Extract the [x, y] coordinate from the center of the cell holding the provided text.  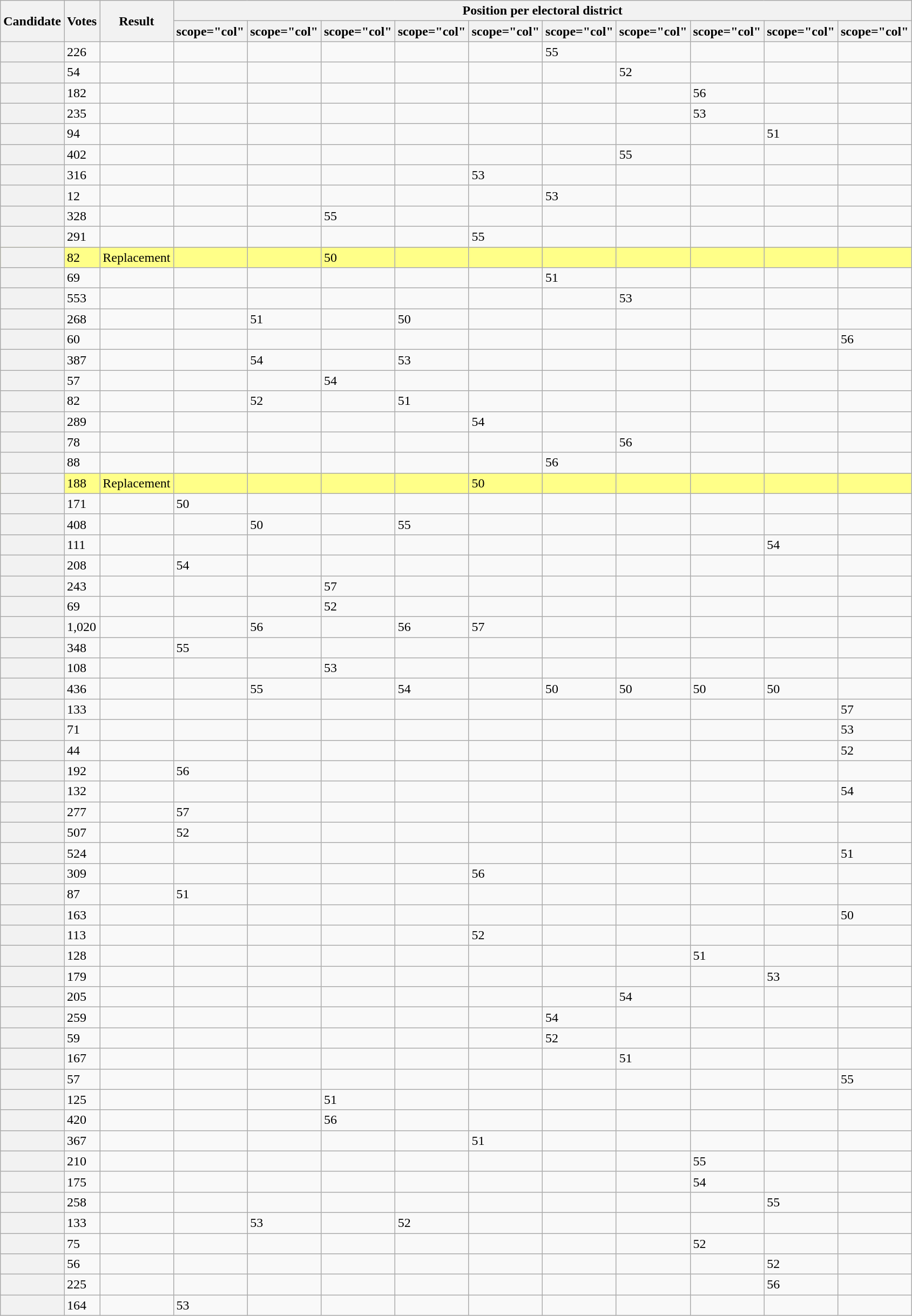
108 [82, 668]
1,020 [82, 627]
87 [82, 894]
524 [82, 853]
128 [82, 956]
402 [82, 154]
164 [82, 1305]
553 [82, 299]
167 [82, 1059]
Result [137, 21]
243 [82, 586]
348 [82, 648]
208 [82, 565]
420 [82, 1120]
316 [82, 175]
268 [82, 319]
436 [82, 689]
Position per electoral district [542, 11]
367 [82, 1141]
188 [82, 483]
387 [82, 360]
125 [82, 1100]
88 [82, 463]
179 [82, 976]
309 [82, 873]
Candidate [32, 21]
94 [82, 134]
113 [82, 935]
225 [82, 1285]
175 [82, 1182]
205 [82, 997]
408 [82, 524]
111 [82, 545]
235 [82, 113]
Votes [82, 21]
259 [82, 1017]
291 [82, 236]
226 [82, 52]
132 [82, 791]
12 [82, 195]
60 [82, 340]
289 [82, 422]
59 [82, 1038]
192 [82, 771]
277 [82, 812]
182 [82, 93]
44 [82, 750]
171 [82, 504]
210 [82, 1161]
258 [82, 1202]
71 [82, 730]
507 [82, 832]
75 [82, 1243]
163 [82, 915]
78 [82, 442]
328 [82, 216]
